Provide the (x, y) coordinate of the cell's center where the given text is located.  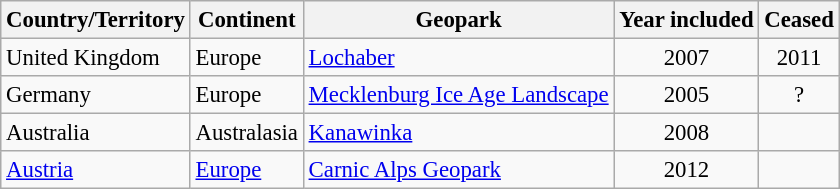
Geopark (458, 20)
2012 (686, 170)
Austria (96, 170)
Germany (96, 95)
? (799, 95)
2005 (686, 95)
Ceased (799, 20)
Country/Territory (96, 20)
Continent (246, 20)
2008 (686, 133)
Australia (96, 133)
Carnic Alps Geopark (458, 170)
United Kingdom (96, 58)
Mecklenburg Ice Age Landscape (458, 95)
2011 (799, 58)
2007 (686, 58)
Kanawinka (458, 133)
Australasia (246, 133)
Year included (686, 20)
Lochaber (458, 58)
